Provide the (X, Y) coordinate of the cell's center where the given text is located.  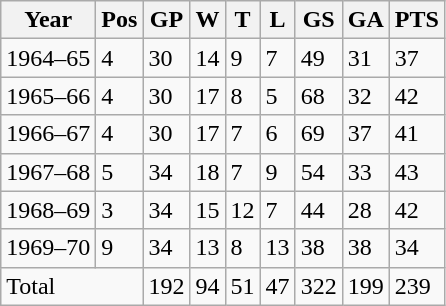
49 (318, 58)
1966–67 (48, 134)
192 (166, 286)
33 (366, 172)
199 (366, 286)
31 (366, 58)
47 (278, 286)
94 (208, 286)
W (208, 20)
GA (366, 20)
28 (366, 210)
GS (318, 20)
3 (120, 210)
68 (318, 96)
41 (416, 134)
1969–70 (48, 248)
43 (416, 172)
1964–65 (48, 58)
1967–68 (48, 172)
69 (318, 134)
6 (278, 134)
239 (416, 286)
51 (242, 286)
1965–66 (48, 96)
12 (242, 210)
T (242, 20)
14 (208, 58)
1968–69 (48, 210)
322 (318, 286)
PTS (416, 20)
L (278, 20)
Year (48, 20)
32 (366, 96)
54 (318, 172)
Pos (120, 20)
GP (166, 20)
18 (208, 172)
44 (318, 210)
Total (72, 286)
15 (208, 210)
